Locate the cell with the specified text and output its (x, y) center coordinate. 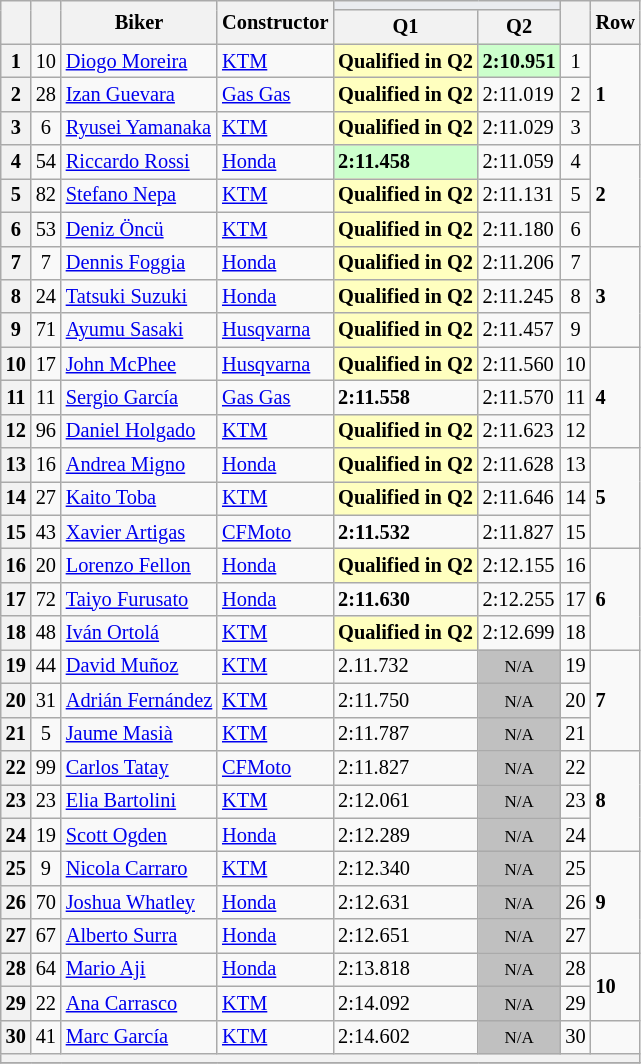
2:11.570 (520, 397)
John McPhee (139, 364)
Dennis Foggia (139, 263)
2:11.623 (520, 431)
31 (46, 700)
2:11.458 (405, 162)
99 (46, 767)
Scott Ogden (139, 835)
Nicola Carraro (139, 868)
Marc García (139, 1037)
Xavier Artigas (139, 532)
Elia Bartolini (139, 801)
2:11.787 (405, 734)
Daniel Holgado (139, 431)
2:12.699 (520, 633)
2:11.646 (520, 498)
70 (46, 902)
44 (46, 666)
2:11.560 (520, 364)
2.11.732 (405, 666)
Sergio García (139, 397)
2:11.059 (520, 162)
Riccardo Rossi (139, 162)
Kaito Toba (139, 498)
53 (46, 229)
Biker (139, 22)
2:13.818 (405, 969)
Diogo Moreira (139, 61)
2:11.532 (405, 532)
2:11.457 (520, 330)
2:11.029 (520, 128)
96 (46, 431)
2:11.245 (520, 296)
Deniz Öncü (139, 229)
2:12.289 (405, 835)
Iván Ortolá (139, 633)
72 (46, 599)
Joshua Whatley (139, 902)
41 (46, 1037)
67 (46, 936)
43 (46, 532)
2:11.628 (520, 465)
64 (46, 969)
2:11.206 (520, 263)
Carlos Tatay (139, 767)
Tatsuki Suzuki (139, 296)
48 (46, 633)
Adrián Fernández (139, 700)
Andrea Migno (139, 465)
2:11.558 (405, 397)
2:11.750 (405, 700)
Q1 (405, 27)
Ayumu Sasaki (139, 330)
2:14.602 (405, 1037)
2:14.092 (405, 1003)
Taiyo Furusato (139, 599)
2:11.180 (520, 229)
Lorenzo Fellon (139, 565)
2:11.630 (405, 599)
2:12.155 (520, 565)
Ana Carrasco (139, 1003)
Mario Aji (139, 969)
Jaume Masià (139, 734)
Row (616, 22)
2:12.255 (520, 599)
David Muñoz (139, 666)
Constructor (275, 22)
71 (46, 330)
2:10.951 (520, 61)
2:12.651 (405, 936)
Q2 (520, 27)
Izan Guevara (139, 94)
Ryusei Yamanaka (139, 128)
2:12.340 (405, 868)
2:11.131 (520, 195)
2:11.019 (520, 94)
2:12.631 (405, 902)
2:12.061 (405, 801)
Alberto Surra (139, 936)
Stefano Nepa (139, 195)
54 (46, 162)
82 (46, 195)
